Extract the (x, y) coordinate from the center of the cell holding the provided text.  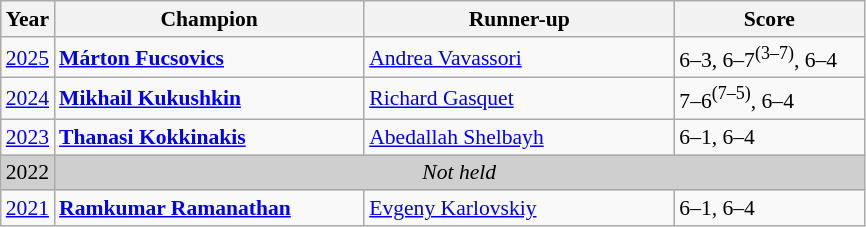
Richard Gasquet (519, 98)
Champion (209, 19)
Score (769, 19)
Mikhail Kukushkin (209, 98)
Márton Fucsovics (209, 58)
2023 (28, 137)
2022 (28, 173)
6–3, 6–7(3–7), 6–4 (769, 58)
Ramkumar Ramanathan (209, 209)
Year (28, 19)
Andrea Vavassori (519, 58)
2025 (28, 58)
Abedallah Shelbayh (519, 137)
7–6(7–5), 6–4 (769, 98)
Not held (459, 173)
Evgeny Karlovskiy (519, 209)
2024 (28, 98)
2021 (28, 209)
Runner-up (519, 19)
Thanasi Kokkinakis (209, 137)
